Output the (X, Y) coordinate of the center of the cell containing the given text.  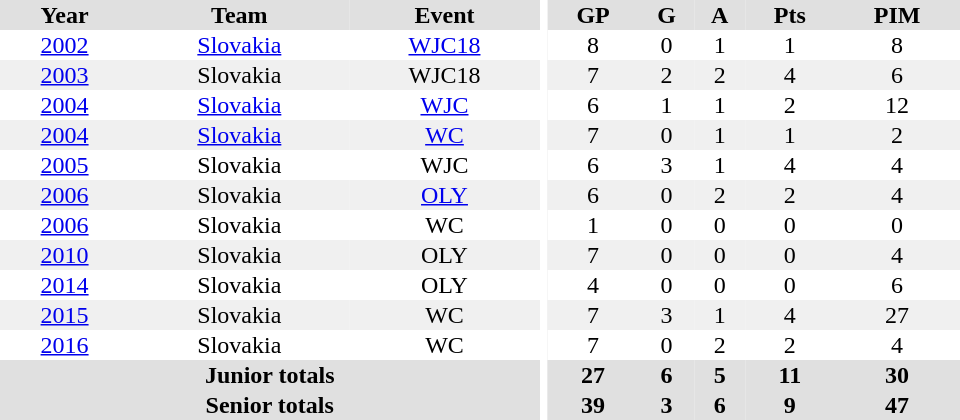
Year (64, 15)
47 (897, 405)
2010 (64, 255)
9 (790, 405)
2003 (64, 75)
5 (720, 375)
Junior totals (270, 375)
GP (593, 15)
Event (445, 15)
G (666, 15)
39 (593, 405)
2014 (64, 285)
Team (239, 15)
11 (790, 375)
2005 (64, 165)
30 (897, 375)
2002 (64, 45)
A (720, 15)
2016 (64, 345)
12 (897, 105)
Senior totals (270, 405)
Pts (790, 15)
2015 (64, 315)
PIM (897, 15)
